Find where the given text appears and provide that cell's center as [x, y] coordinate. 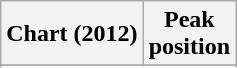
Chart (2012) [72, 34]
Peakposition [189, 34]
